Pinpoint the cell where the given text exists, returning its (X, Y) midpoint coordinate. 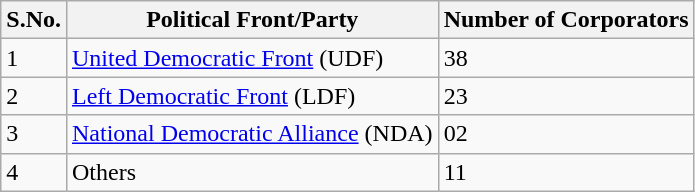
1 (34, 58)
Others (252, 172)
3 (34, 134)
11 (566, 172)
United Democratic Front (UDF) (252, 58)
2 (34, 96)
Political Front/Party (252, 20)
National Democratic Alliance (NDA) (252, 134)
4 (34, 172)
23 (566, 96)
38 (566, 58)
Left Democratic Front (LDF) (252, 96)
S.No. (34, 20)
02 (566, 134)
Number of Corporators (566, 20)
